Output the [x, y] coordinate of the center of the cell containing the given text.  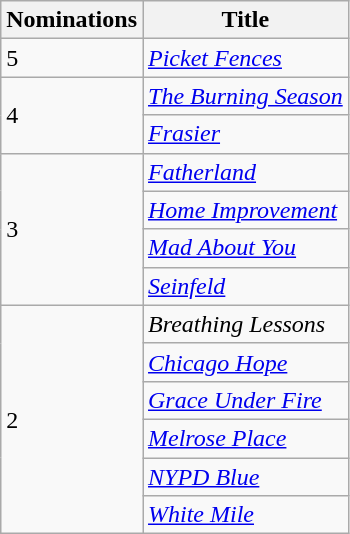
Picket Fences [245, 58]
Nominations [72, 20]
Frasier [245, 134]
5 [72, 58]
NYPD Blue [245, 477]
Seinfeld [245, 286]
Chicago Hope [245, 362]
Melrose Place [245, 438]
Breathing Lessons [245, 324]
White Mile [245, 515]
Title [245, 20]
2 [72, 419]
3 [72, 229]
Grace Under Fire [245, 400]
Home Improvement [245, 210]
Fatherland [245, 172]
Mad About You [245, 248]
4 [72, 115]
The Burning Season [245, 96]
